Return (x, y) of the center of cell containing provided text 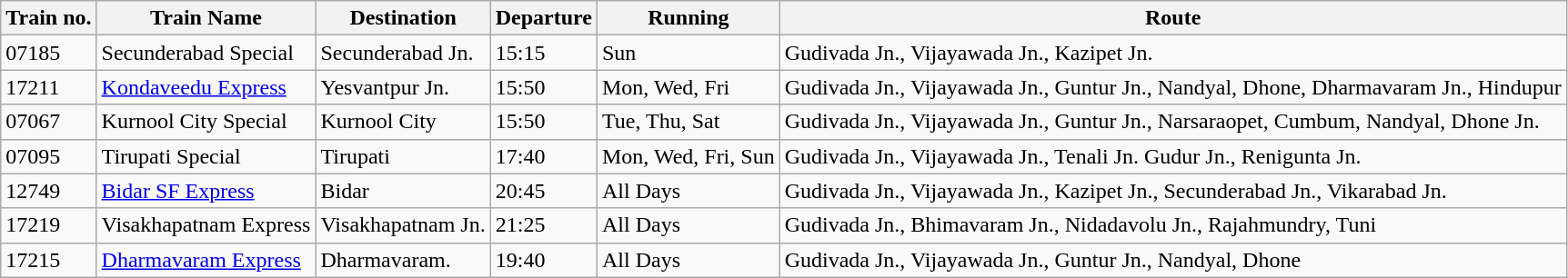
Dharmavaram Express (206, 260)
Gudivada Jn., Vijayawada Jn., Tenali Jn. Gudur Jn., Renigunta Jn. (1173, 156)
Gudivada Jn., Vijayawada Jn., Guntur Jn., Nandyal, Dhone (1173, 260)
Mon, Wed, Fri (688, 87)
07185 (49, 53)
12749 (49, 191)
Kurnool City Special (206, 122)
Bidar (403, 191)
19:40 (544, 260)
Mon, Wed, Fri, Sun (688, 156)
Yesvantpur Jn. (403, 87)
Visakhapatnam Express (206, 225)
Sun (688, 53)
Tue, Thu, Sat (688, 122)
Departure (544, 18)
Destination (403, 18)
17219 (49, 225)
17:40 (544, 156)
Bidar SF Express (206, 191)
21:25 (544, 225)
07067 (49, 122)
17215 (49, 260)
Kondaveedu Express (206, 87)
Gudivada Jn., Vijayawada Jn., Guntur Jn., Narsaraopet, Cumbum, Nandyal, Dhone Jn. (1173, 122)
07095 (49, 156)
Gudivada Jn., Vijayawada Jn., Kazipet Jn. (1173, 53)
Kurnool City (403, 122)
Tirupati Special (206, 156)
Gudivada Jn., Vijayawada Jn., Guntur Jn., Nandyal, Dhone, Dharmavaram Jn., Hindupur (1173, 87)
Route (1173, 18)
Train Name (206, 18)
Secunderabad Special (206, 53)
Secunderabad Jn. (403, 53)
Tirupati (403, 156)
15:15 (544, 53)
Visakhapatnam Jn. (403, 225)
Gudivada Jn., Vijayawada Jn., Kazipet Jn., Secunderabad Jn., Vikarabad Jn. (1173, 191)
17211 (49, 87)
Train no. (49, 18)
Gudivada Jn., Bhimavaram Jn., Nidadavolu Jn., Rajahmundry, Tuni (1173, 225)
20:45 (544, 191)
Dharmavaram. (403, 260)
Running (688, 18)
